Extract the (x, y) coordinate from the center of the cell holding the provided text.  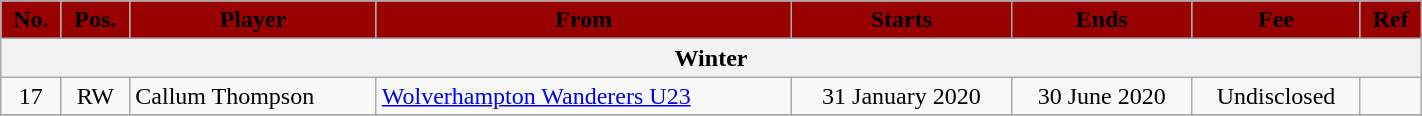
No. (31, 20)
Undisclosed (1276, 96)
Pos. (96, 20)
Starts (901, 20)
Player (253, 20)
RW (96, 96)
30 June 2020 (1101, 96)
Callum Thompson (253, 96)
Winter (711, 58)
Wolverhampton Wanderers U23 (584, 96)
Fee (1276, 20)
Ref (1390, 20)
17 (31, 96)
From (584, 20)
31 January 2020 (901, 96)
Ends (1101, 20)
